Provide the (X, Y) coordinate of the cell's center where the given text is located.  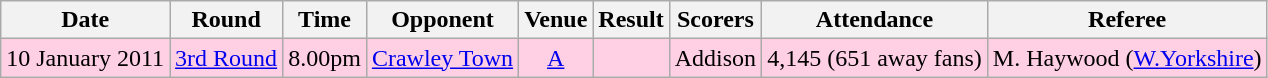
3rd Round (226, 58)
Crawley Town (442, 58)
Attendance (875, 20)
M. Haywood (W.Yorkshire) (1127, 58)
A (556, 58)
Venue (556, 20)
Addison (715, 58)
4,145 (651 away fans) (875, 58)
Referee (1127, 20)
8.00pm (325, 58)
Time (325, 20)
Scorers (715, 20)
Result (631, 20)
Round (226, 20)
10 January 2011 (86, 58)
Date (86, 20)
Opponent (442, 20)
